Identify which cell holds the provided text, then report its [x, y] central coordinate. 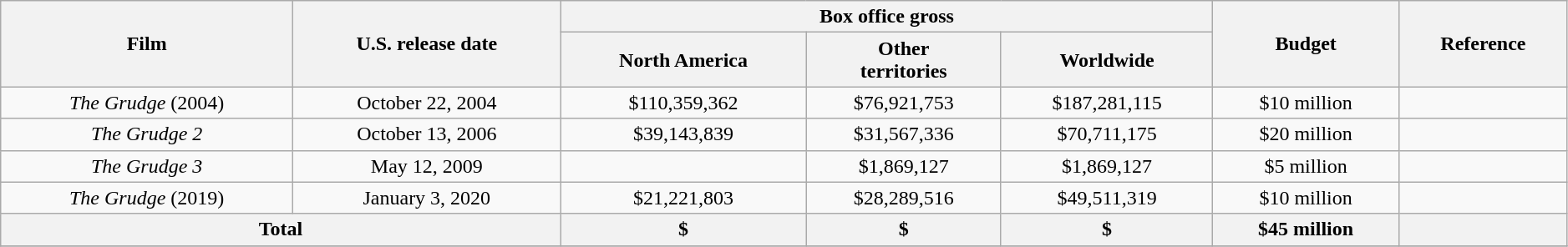
Otherterritories [904, 60]
$45 million [1307, 229]
The Grudge (2004) [147, 103]
$20 million [1307, 134]
$39,143,839 [683, 134]
$76,921,753 [904, 103]
May 12, 2009 [428, 166]
$31,567,336 [904, 134]
October 22, 2004 [428, 103]
January 3, 2020 [428, 198]
North America [683, 60]
$187,281,115 [1106, 103]
The Grudge 2 [147, 134]
Worldwide [1106, 60]
$5 million [1307, 166]
The Grudge 3 [147, 166]
$70,711,175 [1106, 134]
Reference [1484, 43]
Box office gross [887, 17]
Budget [1307, 43]
The Grudge (2019) [147, 198]
$21,221,803 [683, 198]
$28,289,516 [904, 198]
$110,359,362 [683, 103]
Total [281, 229]
U.S. release date [428, 43]
Film [147, 43]
October 13, 2006 [428, 134]
$49,511,319 [1106, 198]
